Provide the (X, Y) coordinate of the cell's center where the given text is located.  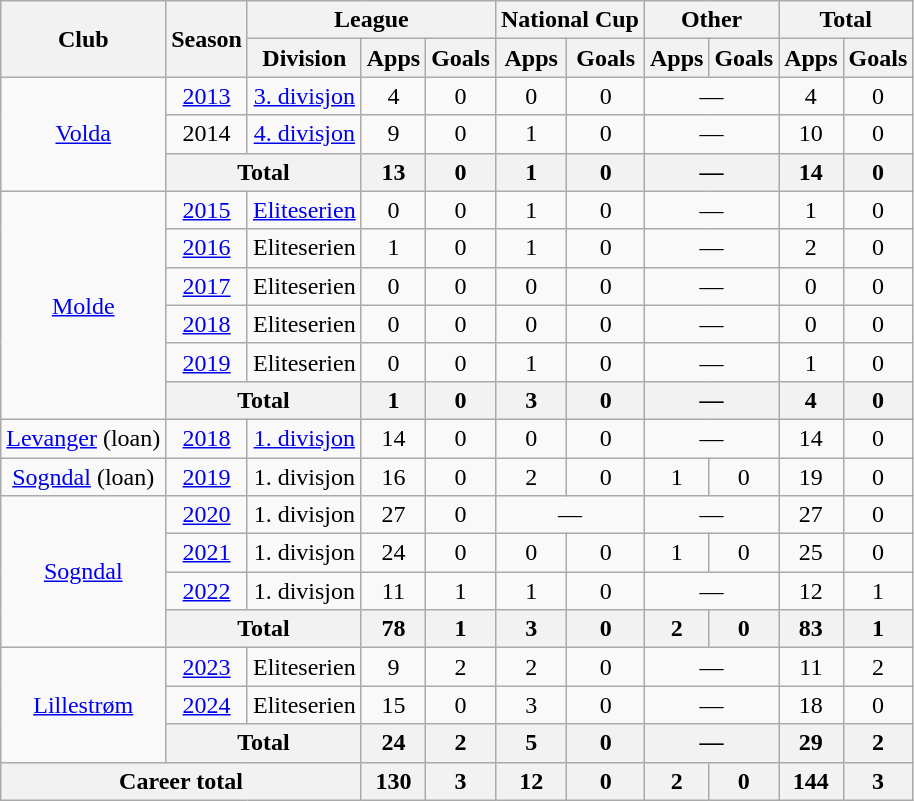
29 (811, 743)
25 (811, 553)
130 (393, 781)
2014 (207, 134)
3. divisjon (304, 96)
Levanger (loan) (84, 438)
144 (811, 781)
10 (811, 134)
16 (393, 477)
National Cup (570, 20)
Career total (181, 781)
18 (811, 705)
19 (811, 477)
League (371, 20)
4. divisjon (304, 134)
2023 (207, 667)
2015 (207, 210)
78 (393, 629)
Sogndal (84, 572)
Lillestrøm (84, 705)
Club (84, 39)
2022 (207, 591)
13 (393, 172)
2024 (207, 705)
2020 (207, 515)
2021 (207, 553)
5 (531, 743)
2013 (207, 96)
Sogndal (loan) (84, 477)
Division (304, 58)
Volda (84, 134)
Season (207, 39)
2017 (207, 286)
2016 (207, 248)
Other (711, 20)
15 (393, 705)
83 (811, 629)
Molde (84, 305)
